From the cell containing the given text, extract its center point as [X, Y] coordinate. 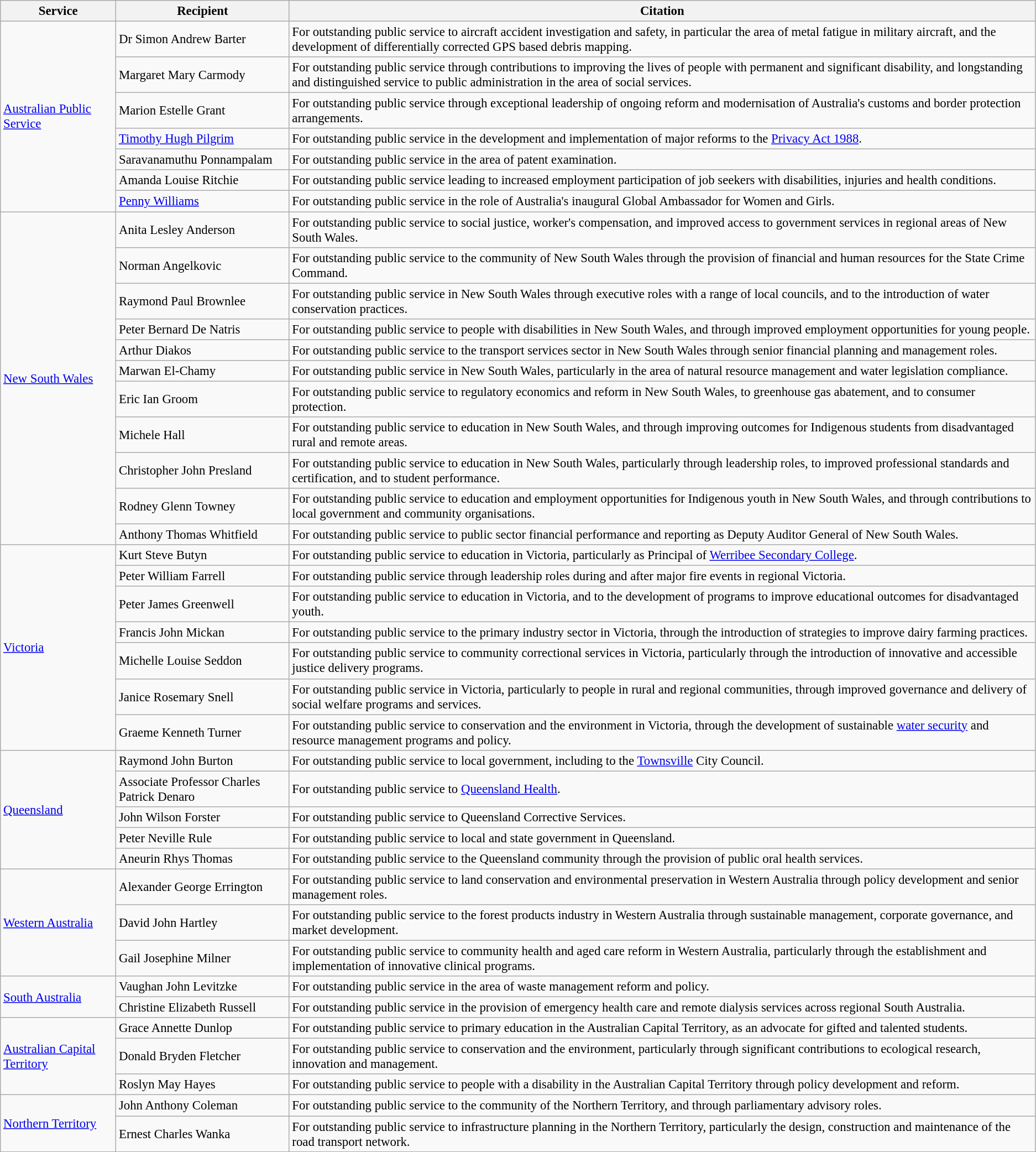
Michele Hall [202, 435]
Roslyn May Hayes [202, 1085]
Grace Annette Dunlop [202, 1028]
For outstanding public service to education in Victoria, particularly as Principal of Werribee Secondary College. [662, 555]
For outstanding public service in New South Wales, particularly in the area of natural resource management and water legislation compliance. [662, 371]
For outstanding public service in the provision of emergency health care and remote dialysis services across regional South Australia. [662, 1008]
Kurt Steve Butyn [202, 555]
Dr Simon Andrew Barter [202, 40]
Marion Estelle Grant [202, 111]
John Wilson Forster [202, 817]
Marwan El-Chamy [202, 371]
For outstanding public service to the community of the Northern Territory, and through parliamentary advisory roles. [662, 1106]
Amanda Louise Ritchie [202, 181]
Victoria [59, 647]
Margaret Mary Carmody [202, 75]
For outstanding public service to regulatory economics and reform in New South Wales, to greenhouse gas abatement, and to consumer protection. [662, 399]
Penny Williams [202, 201]
Associate Professor Charles Patrick Denaro [202, 789]
Australian Public Service [59, 117]
Queensland [59, 810]
Service [59, 11]
For outstanding public service in the development and implementation of major reforms to the Privacy Act 1988. [662, 139]
Alexander George Errington [202, 887]
Peter Neville Rule [202, 838]
Peter William Farrell [202, 576]
Anthony Thomas Whitfield [202, 535]
Vaughan John Levitzke [202, 987]
Rodney Glenn Towney [202, 507]
For outstanding public service to Queensland Corrective Services. [662, 817]
Janice Rosemary Snell [202, 697]
For outstanding public service to people with a disability in the Australian Capital Territory through policy development and reform. [662, 1085]
Western Australia [59, 922]
New South Wales [59, 378]
Christopher John Presland [202, 470]
Eric Ian Groom [202, 399]
Aneurin Rhys Thomas [202, 859]
For outstanding public service in the role of Australia's inaugural Global Ambassador for Women and Girls. [662, 201]
For outstanding public service to primary education in the Australian Capital Territory, as an advocate for gifted and talented students. [662, 1028]
For outstanding public service to the primary industry sector in Victoria, through the introduction of strategies to improve dairy farming practices. [662, 633]
For outstanding public service through leadership roles during and after major fire events in regional Victoria. [662, 576]
For outstanding public service in the area of patent examination. [662, 160]
For outstanding public service to the transport services sector in New South Wales through senior financial planning and management roles. [662, 350]
Graeme Kenneth Turner [202, 732]
For outstanding public service leading to increased employment participation of job seekers with disabilities, injuries and health conditions. [662, 181]
Raymond John Burton [202, 760]
Gail Josephine Milner [202, 959]
For outstanding public service to local and state government in Queensland. [662, 838]
Saravanamuthu Ponnampalam [202, 160]
Ernest Charles Wanka [202, 1134]
Anita Lesley Anderson [202, 230]
Francis John Mickan [202, 633]
Christine Elizabeth Russell [202, 1008]
Recipient [202, 11]
For outstanding public service to Queensland Health. [662, 789]
Norman Angelkovic [202, 265]
South Australia [59, 997]
Raymond Paul Brownlee [202, 301]
John Anthony Coleman [202, 1106]
David John Hartley [202, 922]
Northern Territory [59, 1123]
For outstanding public service to the Queensland community through the provision of public oral health services. [662, 859]
Donald Bryden Fletcher [202, 1056]
Peter Bernard De Natris [202, 329]
Arthur Diakos [202, 350]
Citation [662, 11]
For outstanding public service to education in Victoria, and to the development of programs to improve educational outcomes for disadvantaged youth. [662, 604]
Timothy Hugh Pilgrim [202, 139]
Michelle Louise Seddon [202, 661]
Peter James Greenwell [202, 604]
For outstanding public service to public sector financial performance and reporting as Deputy Auditor General of New South Wales. [662, 535]
For outstanding public service in the area of waste management reform and policy. [662, 987]
For outstanding public service to people with disabilities in New South Wales, and through improved employment opportunities for young people. [662, 329]
Australian Capital Territory [59, 1056]
For outstanding public service to local government, including to the Townsville City Council. [662, 760]
